Scan for the cell matching the given text and deliver its (X, Y) coordinate at center. 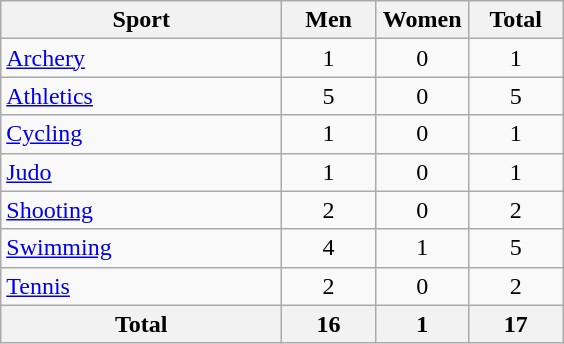
Tennis (142, 286)
Cycling (142, 134)
16 (329, 324)
4 (329, 248)
17 (516, 324)
Athletics (142, 96)
Women (422, 20)
Judo (142, 172)
Sport (142, 20)
Archery (142, 58)
Shooting (142, 210)
Swimming (142, 248)
Men (329, 20)
